Pinpoint the cell where the given text exists, returning its [X, Y] midpoint coordinate. 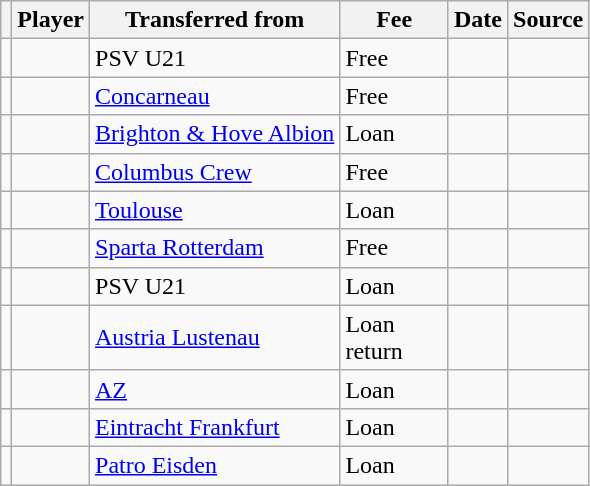
Source [548, 20]
Sparta Rotterdam [215, 248]
Patro Eisden [215, 465]
Concarneau [215, 96]
Toulouse [215, 210]
Eintracht Frankfurt [215, 427]
AZ [215, 389]
Loan return [394, 338]
Columbus Crew [215, 172]
Brighton & Hove Albion [215, 134]
Date [478, 20]
Austria Lustenau [215, 338]
Transferred from [215, 20]
Player [51, 20]
Fee [394, 20]
